Find where the given text appears and provide that cell's center as (X, Y) coordinate. 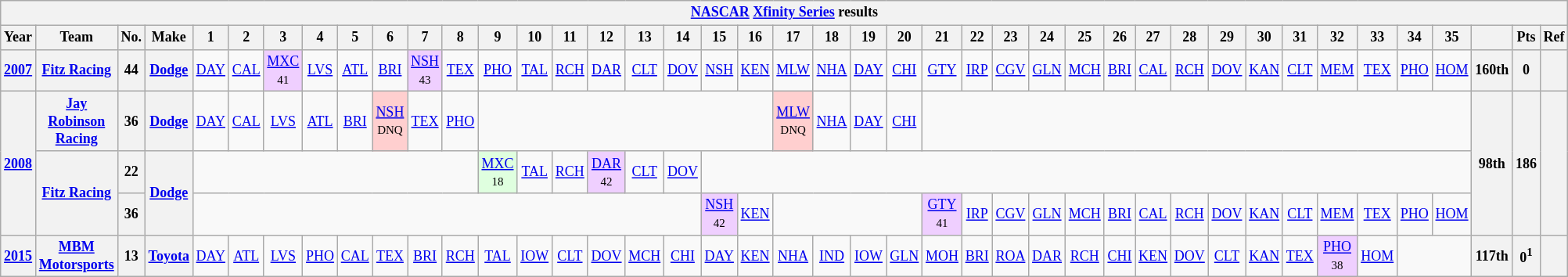
186 (1527, 164)
MXC18 (498, 172)
Team (77, 38)
34 (1415, 38)
8 (460, 38)
PHO38 (1337, 256)
160th (1492, 70)
29 (1227, 38)
MBM Motorsports (77, 256)
NSH (719, 70)
NSHDNQ (390, 121)
ROA (1011, 256)
23 (1011, 38)
GTY (942, 70)
01 (1527, 256)
Make (169, 38)
14 (683, 38)
16 (755, 38)
7 (426, 38)
27 (1153, 38)
2007 (19, 70)
35 (1452, 38)
20 (904, 38)
31 (1300, 38)
18 (832, 38)
30 (1264, 38)
Toyota (169, 256)
MLW (793, 70)
NASCAR Xfinity Series results (784, 13)
15 (719, 38)
5 (355, 38)
MLWDNQ (793, 121)
Year (19, 38)
Jay Robinson Racing (77, 121)
Ref (1554, 38)
3 (283, 38)
IND (832, 256)
98th (1492, 164)
2 (246, 38)
21 (942, 38)
No. (131, 38)
25 (1084, 38)
26 (1120, 38)
2015 (19, 256)
2008 (19, 164)
1 (210, 38)
24 (1047, 38)
4 (321, 38)
MXC41 (283, 70)
9 (498, 38)
10 (535, 38)
NSH42 (719, 214)
11 (570, 38)
DAR42 (606, 172)
6 (390, 38)
44 (131, 70)
NSH43 (426, 70)
32 (1337, 38)
19 (869, 38)
17 (793, 38)
0 (1527, 70)
Pts (1527, 38)
GTY41 (942, 214)
28 (1189, 38)
MOH (942, 256)
33 (1377, 38)
117th (1492, 256)
12 (606, 38)
